Extract the [x, y] coordinate from the center of the cell holding the provided text.  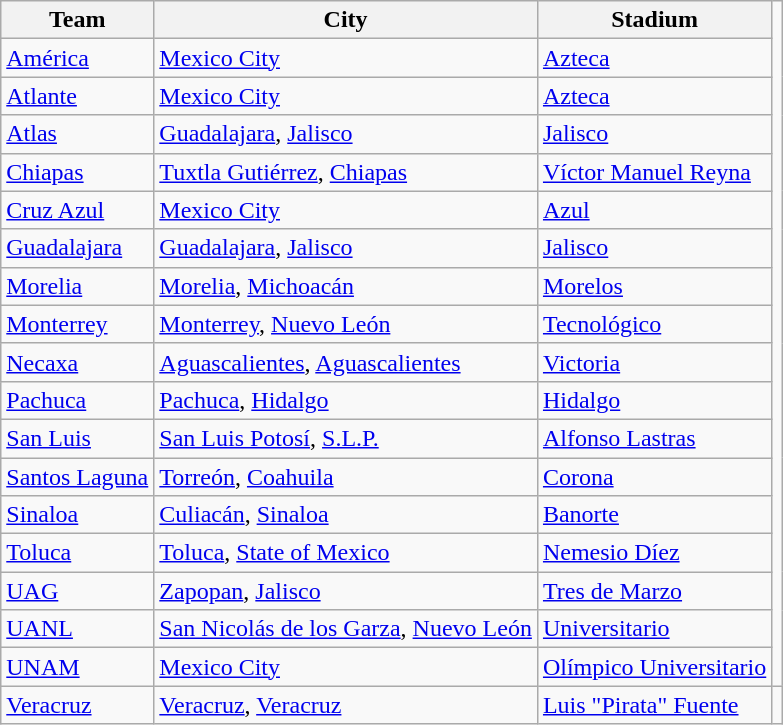
Pachuca [78, 400]
Banorte [654, 515]
Santos Laguna [78, 477]
Tuxtla Gutiérrez, Chiapas [346, 172]
Morelia [78, 286]
Luis "Pirata" Fuente [654, 705]
Corona [654, 477]
Alfonso Lastras [654, 438]
UAG [78, 591]
Morelos [654, 286]
San Luis Potosí, S.L.P. [346, 438]
Veracruz, Veracruz [346, 705]
UNAM [78, 667]
Team [78, 20]
Morelia, Michoacán [346, 286]
Atlas [78, 134]
Necaxa [78, 362]
Tecnológico [654, 324]
Aguascalientes, Aguascalientes [346, 362]
Cruz Azul [78, 210]
Toluca [78, 553]
Azul [654, 210]
Sinaloa [78, 515]
Culiacán, Sinaloa [346, 515]
Victoria [654, 362]
Pachuca, Hidalgo [346, 400]
UANL [78, 629]
San Nicolás de los Garza, Nuevo León [346, 629]
América [78, 58]
Monterrey [78, 324]
Torreón, Coahuila [346, 477]
Tres de Marzo [654, 591]
Chiapas [78, 172]
Veracruz [78, 705]
San Luis [78, 438]
Atlante [78, 96]
Hidalgo [654, 400]
Nemesio Díez [654, 553]
City [346, 20]
Toluca, State of Mexico [346, 553]
Zapopan, Jalisco [346, 591]
Víctor Manuel Reyna [654, 172]
Olímpico Universitario [654, 667]
Monterrey, Nuevo León [346, 324]
Guadalajara [78, 248]
Universitario [654, 629]
Stadium [654, 20]
